Return the [X, Y] coordinate for the center point of the cell that contains the specified text.  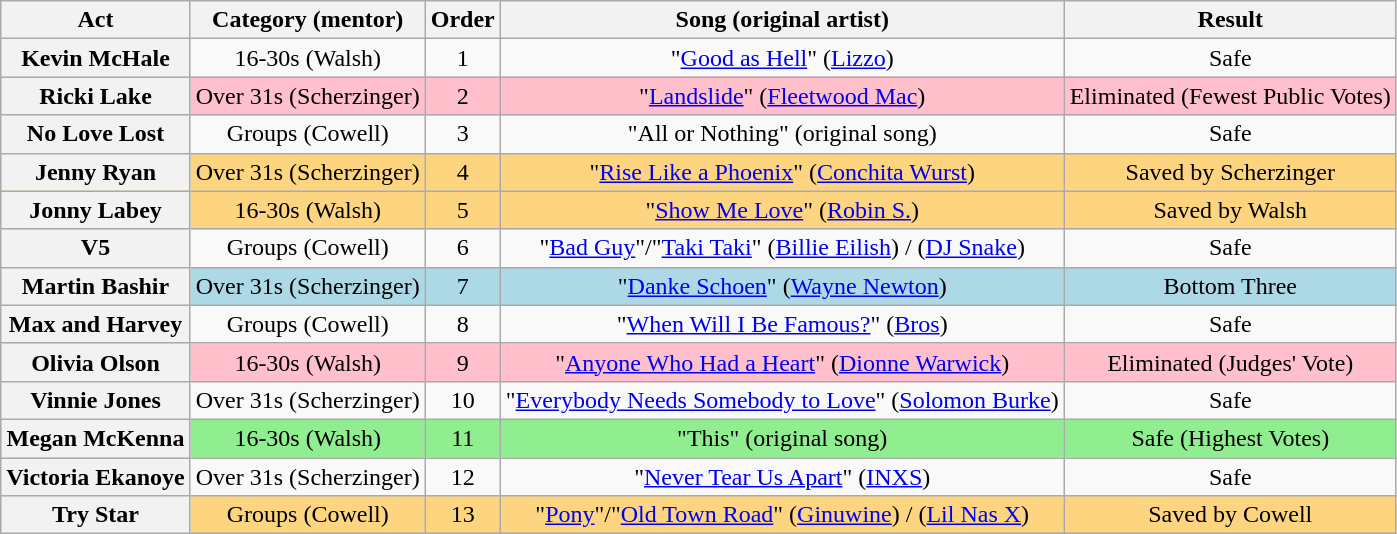
Saved by Scherzinger [1230, 172]
"Show Me Love" (Robin S.) [782, 210]
Safe (Highest Votes) [1230, 438]
Victoria Ekanoye [96, 477]
Song (original artist) [782, 20]
Kevin McHale [96, 58]
4 [462, 172]
Jonny Labey [96, 210]
Ricki Lake [96, 96]
7 [462, 286]
"Good as Hell" (Lizzo) [782, 58]
"Danke Schoen" (Wayne Newton) [782, 286]
Jenny Ryan [96, 172]
Saved by Walsh [1230, 210]
2 [462, 96]
Act [96, 20]
Saved by Cowell [1230, 515]
"Pony"/"Old Town Road" (Ginuwine) / (Lil Nas X) [782, 515]
9 [462, 362]
11 [462, 438]
Martin Bashir [96, 286]
"When Will I Be Famous?" (Bros) [782, 324]
Olivia Olson [96, 362]
Category (mentor) [308, 20]
Eliminated (Fewest Public Votes) [1230, 96]
Megan McKenna [96, 438]
V5 [96, 248]
No Love Lost [96, 134]
6 [462, 248]
Result [1230, 20]
"This" (original song) [782, 438]
Try Star [96, 515]
Max and Harvey [96, 324]
"Bad Guy"/"Taki Taki" (Billie Eilish) / (DJ Snake) [782, 248]
"Landslide" (Fleetwood Mac) [782, 96]
"Never Tear Us Apart" (INXS) [782, 477]
"All or Nothing" (original song) [782, 134]
"Everybody Needs Somebody to Love" (Solomon Burke) [782, 400]
5 [462, 210]
10 [462, 400]
Eliminated (Judges' Vote) [1230, 362]
"Anyone Who Had a Heart" (Dionne Warwick) [782, 362]
13 [462, 515]
3 [462, 134]
8 [462, 324]
12 [462, 477]
1 [462, 58]
Bottom Three [1230, 286]
Order [462, 20]
Vinnie Jones [96, 400]
"Rise Like a Phoenix" (Conchita Wurst) [782, 172]
